Pinpoint the cell where the given text exists, returning its (x, y) midpoint coordinate. 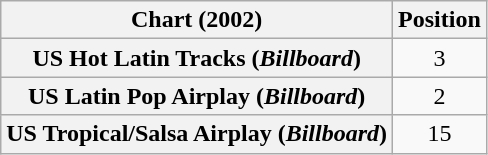
2 (440, 96)
US Tropical/Salsa Airplay (Billboard) (197, 134)
Chart (2002) (197, 20)
15 (440, 134)
Position (440, 20)
US Hot Latin Tracks (Billboard) (197, 58)
3 (440, 58)
US Latin Pop Airplay (Billboard) (197, 96)
